Return [X, Y] of the center of cell containing provided text 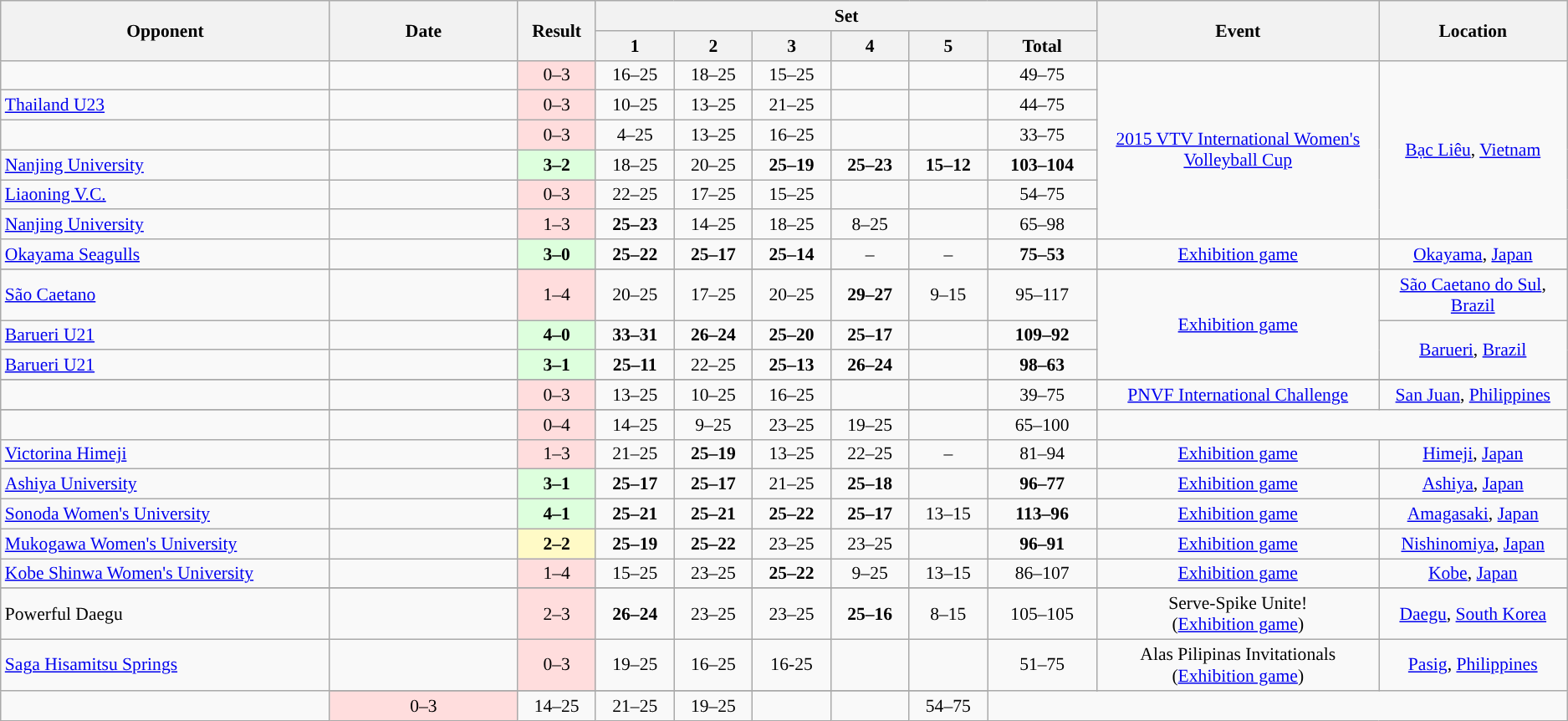
49–75 [1042, 75]
Bạc Liêu, Vietnam [1474, 150]
Pasig, Philippines [1474, 666]
39–75 [1042, 395]
Serve-Spike Unite!(Exhibition game) [1238, 614]
15–12 [948, 165]
Ashiya University [166, 484]
Okayama, Japan [1474, 254]
São Caetano do Sul, Brazil [1474, 294]
25–13 [792, 366]
95–117 [1042, 294]
8–15 [948, 614]
25–18 [870, 484]
44–75 [1042, 105]
Total [1042, 46]
3–2 [557, 165]
33–31 [635, 335]
Amagasaki, Japan [1474, 514]
2–2 [557, 544]
Alas Pilipinas Invitationals(Exhibition game) [1238, 666]
96–91 [1042, 544]
Daegu, South Korea [1474, 614]
Okayama Seagulls [166, 254]
8–25 [870, 225]
Set [846, 16]
25–11 [635, 366]
25–16 [870, 614]
96–77 [1042, 484]
2015 VTV International Women's Volleyball Cup [1238, 150]
2–3 [557, 614]
105–105 [1042, 614]
Kobe, Japan [1474, 574]
Saga Hisamitsu Springs [166, 666]
113–96 [1042, 514]
Event [1238, 30]
65–100 [1042, 425]
Thailand U23 [166, 105]
2 [713, 46]
29–27 [870, 294]
16-25 [792, 666]
5 [948, 46]
1 [635, 46]
103–104 [1042, 165]
3–0 [557, 254]
0–4 [557, 425]
65–98 [1042, 225]
Mukogawa Women's University [166, 544]
Barueri, Brazil [1474, 350]
Himeji, Japan [1474, 454]
4–1 [557, 514]
9–15 [948, 294]
51–75 [1042, 666]
25–20 [792, 335]
4–0 [557, 335]
San Juan, Philippines [1474, 395]
86–107 [1042, 574]
75–53 [1042, 254]
Date [423, 30]
Nishinomiya, Japan [1474, 544]
3 [792, 46]
4 [870, 46]
Powerful Daegu [166, 614]
Opponent [166, 30]
Victorina Himeji [166, 454]
Liaoning V.C. [166, 195]
Location [1474, 30]
Result [557, 30]
98–63 [1042, 366]
25–14 [792, 254]
PNVF International Challenge [1238, 395]
Kobe Shinwa Women's University [166, 574]
33–75 [1042, 136]
4–25 [635, 136]
109–92 [1042, 335]
Sonoda Women's University [166, 514]
Ashiya, Japan [1474, 484]
São Caetano [166, 294]
81–94 [1042, 454]
